Return the (X, Y) coordinate for the center point of the cell that contains the specified text.  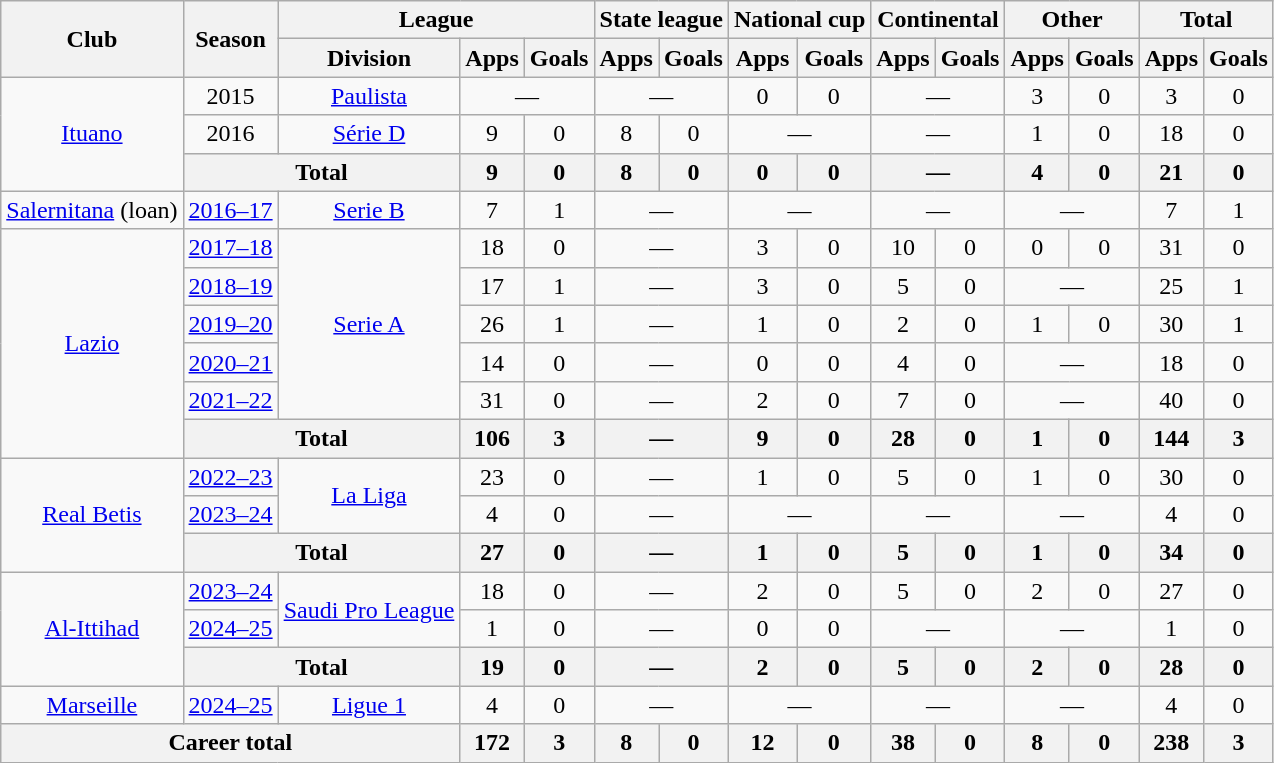
Paulista (369, 96)
Serie A (369, 324)
Club (92, 39)
Ligue 1 (369, 705)
2021–22 (230, 400)
Continental (938, 20)
2017–18 (230, 248)
40 (1171, 400)
Marseille (92, 705)
2018–19 (230, 286)
25 (1171, 286)
State league (661, 20)
23 (492, 477)
10 (903, 248)
Série D (369, 134)
Al-Ittihad (92, 629)
Ituano (92, 134)
Season (230, 39)
2016–17 (230, 210)
2020–21 (230, 362)
2022–23 (230, 477)
Saudi Pro League (369, 610)
144 (1171, 438)
14 (492, 362)
34 (1171, 553)
National cup (799, 20)
106 (492, 438)
19 (492, 667)
2015 (230, 96)
12 (762, 743)
Real Betis (92, 515)
238 (1171, 743)
League (436, 20)
Serie B (369, 210)
38 (903, 743)
2019–20 (230, 324)
La Liga (369, 496)
2016 (230, 134)
172 (492, 743)
Division (369, 58)
Career total (230, 743)
Other (1072, 20)
Salernitana (loan) (92, 210)
17 (492, 286)
Lazio (92, 343)
21 (1171, 172)
26 (492, 324)
